Capture the cell that displays the provided text and extract its [X, Y] central coordinate. 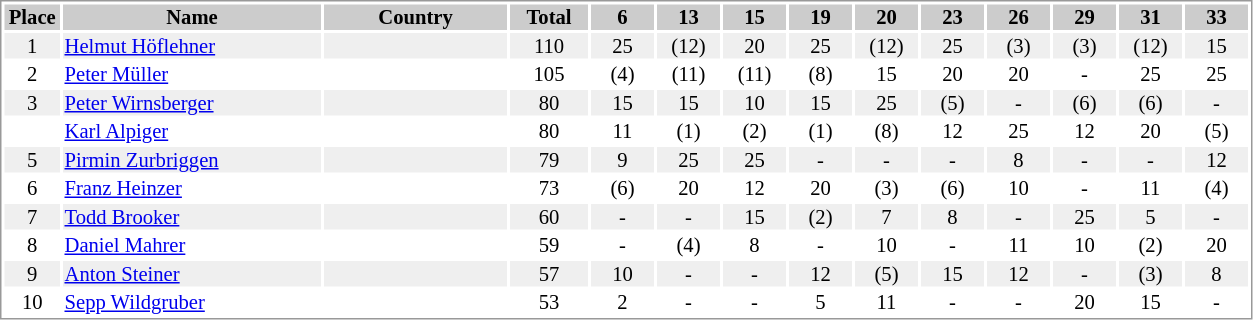
Total [549, 17]
Pirmin Zurbriggen [192, 160]
Daniel Mahrer [192, 245]
110 [549, 46]
Peter Müller [192, 75]
57 [549, 274]
Karl Alpiger [192, 131]
Anton Steiner [192, 274]
53 [549, 303]
60 [549, 217]
1 [32, 46]
Franz Heinzer [192, 189]
Peter Wirnsberger [192, 103]
26 [1018, 17]
23 [952, 17]
59 [549, 245]
13 [688, 17]
33 [1216, 17]
Place [32, 17]
73 [549, 189]
29 [1084, 17]
105 [549, 75]
Helmut Höflehner [192, 46]
19 [820, 17]
Sepp Wildgruber [192, 303]
Todd Brooker [192, 217]
Country [416, 17]
3 [32, 103]
Name [192, 17]
79 [549, 160]
31 [1150, 17]
